Pinpoint the cell where the given text exists, returning its (x, y) midpoint coordinate. 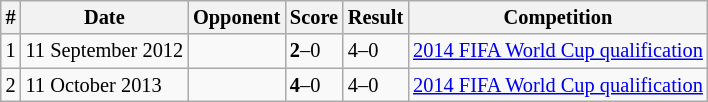
11 October 2013 (104, 85)
Score (314, 17)
Opponent (236, 17)
1 (11, 51)
2–0 (314, 51)
2 (11, 85)
Date (104, 17)
# (11, 17)
11 September 2012 (104, 51)
Result (376, 17)
Competition (558, 17)
